Capture the cell that displays the provided text and extract its (x, y) central coordinate. 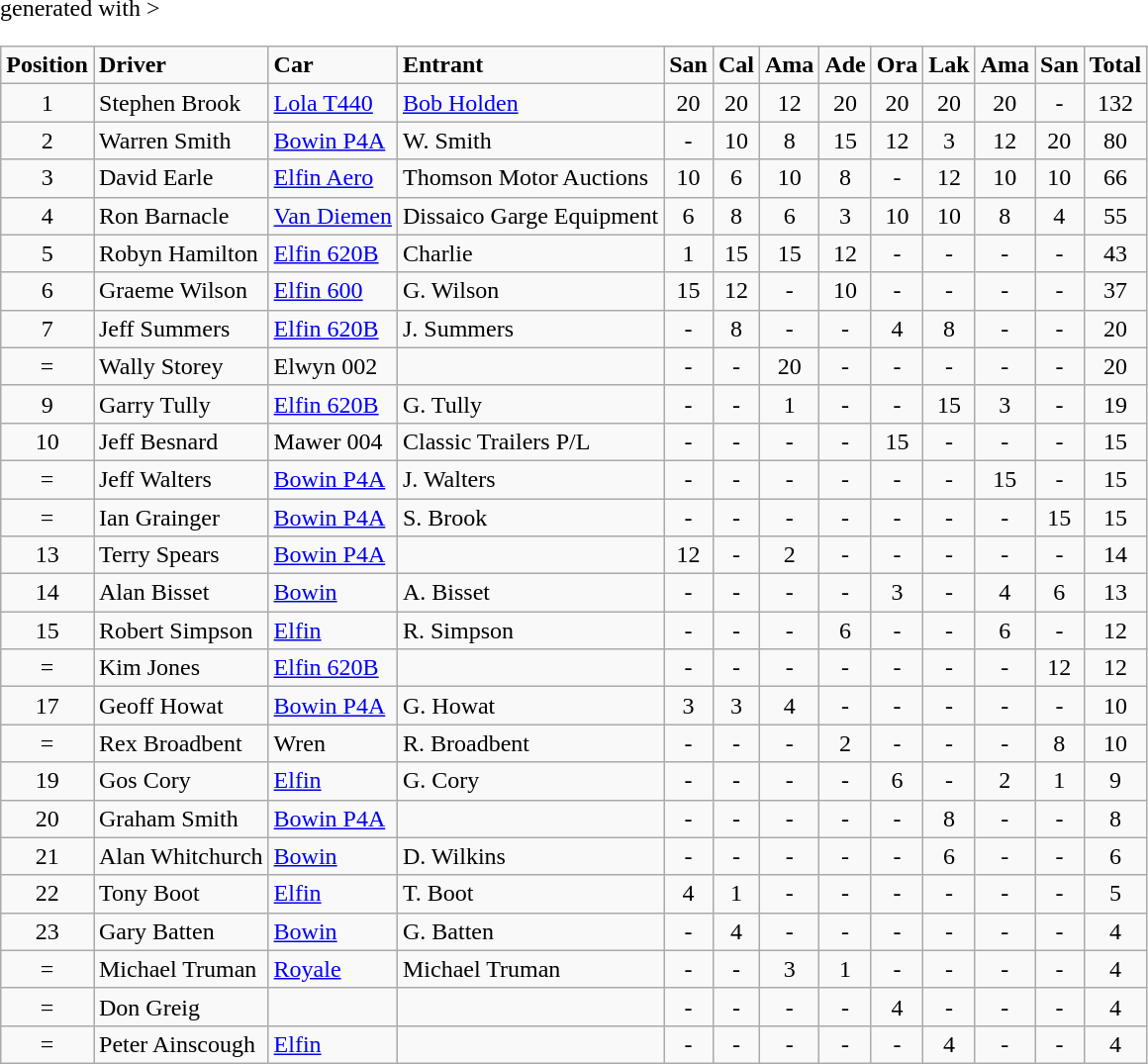
A. Bisset (530, 593)
Entrant (530, 65)
Position (48, 65)
Classic Trailers P/L (530, 441)
Tony Boot (180, 894)
Total (1115, 65)
Bob Holden (530, 103)
Alan Bisset (180, 593)
Alan Whitchurch (180, 856)
Jeff Walters (180, 479)
Jeff Besnard (180, 441)
Elfin 600 (333, 291)
21 (48, 856)
G. Wilson (530, 291)
Gary Batten (180, 931)
Van Diemen (333, 216)
Geoff Howat (180, 706)
80 (1115, 141)
Driver (180, 65)
Gos Cory (180, 781)
G. Cory (530, 781)
132 (1115, 103)
Elwyn 002 (333, 366)
D. Wilkins (530, 856)
Robyn Hamilton (180, 253)
Graeme Wilson (180, 291)
G. Batten (530, 931)
David Earle (180, 178)
Thomson Motor Auctions (530, 178)
Kim Jones (180, 668)
Garry Tully (180, 404)
Rex Broadbent (180, 743)
J. Walters (530, 479)
S. Brook (530, 518)
Wally Storey (180, 366)
Peter Ainscough (180, 1044)
Stephen Brook (180, 103)
Car (333, 65)
Charlie (530, 253)
23 (48, 931)
Lak (949, 65)
R. Simpson (530, 630)
Warren Smith (180, 141)
Robert Simpson (180, 630)
Cal (736, 65)
Lola T440 (333, 103)
Jeff Summers (180, 329)
Terry Spears (180, 555)
Dissaico Garge Equipment (530, 216)
Ade (845, 65)
Ian Grainger (180, 518)
37 (1115, 291)
T. Boot (530, 894)
7 (48, 329)
Wren (333, 743)
J. Summers (530, 329)
R. Broadbent (530, 743)
Ron Barnacle (180, 216)
G. Tully (530, 404)
Mawer 004 (333, 441)
17 (48, 706)
W. Smith (530, 141)
Elfin Aero (333, 178)
Royale (333, 969)
Graham Smith (180, 819)
55 (1115, 216)
66 (1115, 178)
Ora (897, 65)
22 (48, 894)
43 (1115, 253)
G. Howat (530, 706)
Don Greig (180, 1007)
